Pinpoint the cell where the given text exists, returning its [X, Y] midpoint coordinate. 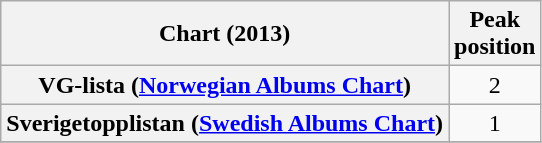
2 [495, 85]
VG-lista (Norwegian Albums Chart) [225, 85]
Sverigetopplistan (Swedish Albums Chart) [225, 123]
Chart (2013) [225, 34]
Peakposition [495, 34]
1 [495, 123]
